Provide the (x, y) coordinate of the cell's center where the given text is located.  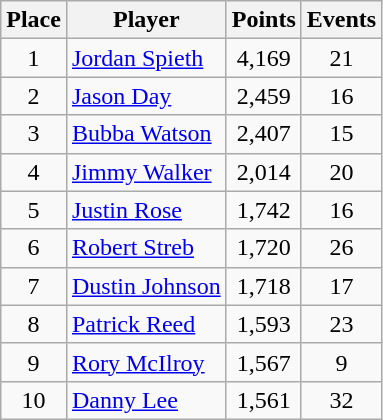
10 (34, 400)
4 (34, 172)
15 (341, 134)
Bubba Watson (146, 134)
7 (34, 286)
Points (264, 20)
5 (34, 210)
Danny Lee (146, 400)
2,459 (264, 96)
26 (341, 248)
32 (341, 400)
Rory McIlroy (146, 362)
Jason Day (146, 96)
2 (34, 96)
1 (34, 58)
6 (34, 248)
1,742 (264, 210)
1,567 (264, 362)
3 (34, 134)
Jordan Spieth (146, 58)
1,720 (264, 248)
8 (34, 324)
4,169 (264, 58)
1,718 (264, 286)
1,561 (264, 400)
21 (341, 58)
Justin Rose (146, 210)
20 (341, 172)
Player (146, 20)
Place (34, 20)
23 (341, 324)
2,014 (264, 172)
Events (341, 20)
Dustin Johnson (146, 286)
1,593 (264, 324)
Patrick Reed (146, 324)
Robert Streb (146, 248)
2,407 (264, 134)
17 (341, 286)
Jimmy Walker (146, 172)
